Capture the cell that displays the provided text and extract its [x, y] central coordinate. 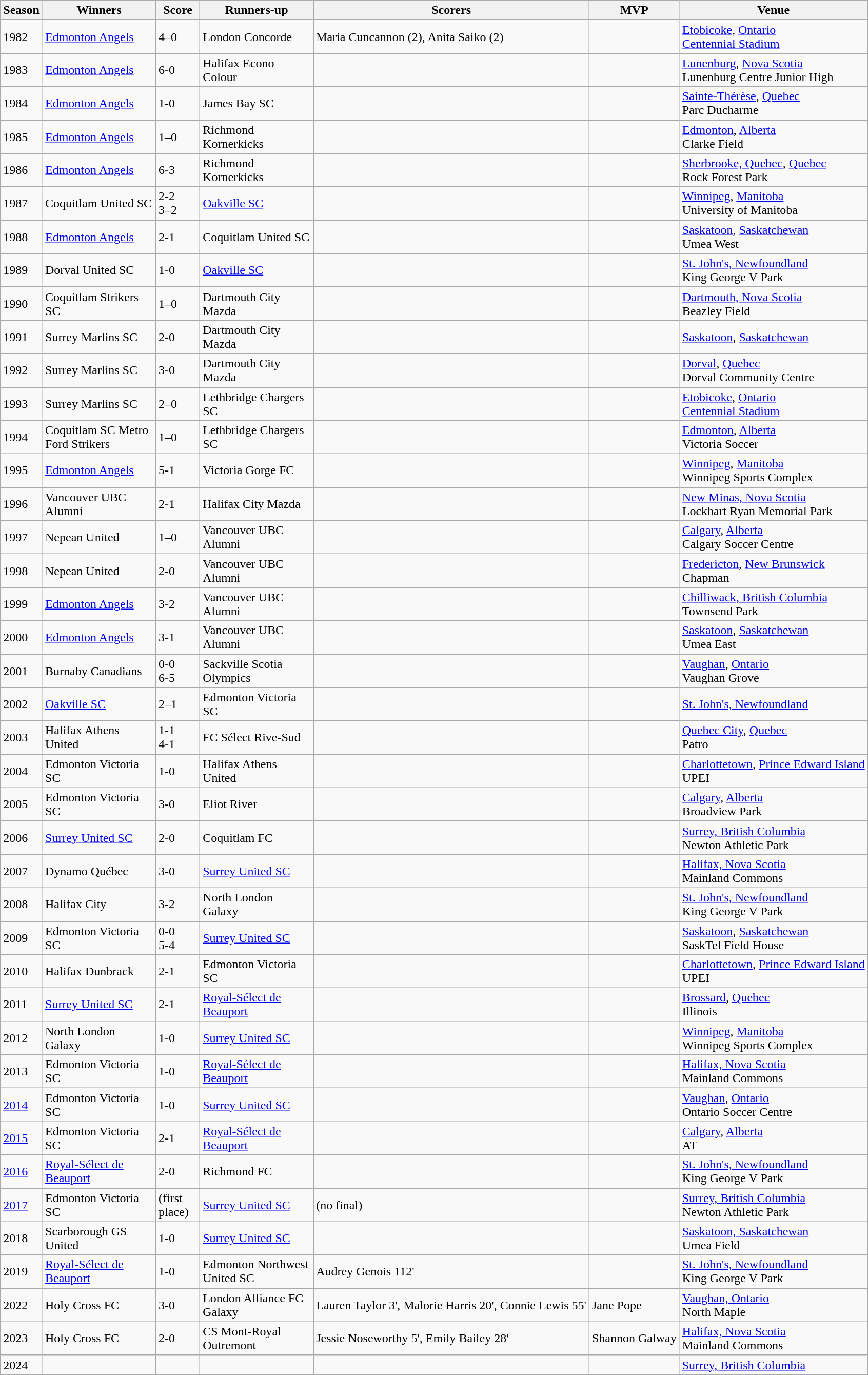
Burnaby Canadians [98, 671]
2016 [22, 1172]
Fredericton, New BrunswickChapman [774, 571]
2015 [22, 1138]
Edmonton Northwest United SC [257, 1271]
Scarborough GS United [98, 1239]
Sainte-Thérèse, QuebecParc Ducharme [774, 104]
5-1 [178, 471]
2018 [22, 1239]
Dorval, QuebecDorval Community Centre [774, 370]
Calgary, AlbertaCalgary Soccer Centre [774, 538]
2023 [22, 1338]
Coquitlam SC Metro Ford Strikers [98, 437]
0-0 5-4 [178, 938]
1985 [22, 136]
Saskatoon, Saskatchewan [774, 337]
Victoria Gorge FC [257, 471]
1992 [22, 370]
1987 [22, 203]
1997 [22, 538]
2-2 3–2 [178, 203]
Jessie Noseworthy 5', Emily Bailey 28' [451, 1338]
Halifax Dunbrack [98, 972]
Score [178, 10]
Saskatoon, SaskatchewanUmea East [774, 637]
2024 [22, 1365]
Vaughan, OntarioOntario Soccer Centre [774, 1105]
1984 [22, 104]
1994 [22, 437]
Coquitlam Strikers SC [98, 304]
2002 [22, 704]
Vaughan, OntarioVaughan Grove [774, 671]
Winnipeg, ManitobaUniversity of Manitoba [774, 203]
1993 [22, 403]
Runners-up [257, 10]
Halifax City [98, 904]
London Concorde [257, 37]
2011 [22, 1005]
Saskatoon, SaskatchewanSaskTel Field House [774, 938]
2008 [22, 904]
1986 [22, 170]
Dynamo Québec [98, 871]
6-0 [178, 70]
Maria Cuncannon (2), Anita Saiko (2) [451, 37]
(first place) [178, 1205]
Brossard, QuebecIllinois [774, 1005]
Halifax Econo Colour [257, 70]
1998 [22, 571]
Winners [98, 10]
MVP [634, 10]
Richmond FC [257, 1172]
2001 [22, 671]
London Alliance FC Galaxy [257, 1305]
1989 [22, 270]
1999 [22, 604]
2005 [22, 804]
Saskatoon, SaskatchewanUmea Field [774, 1239]
2010 [22, 972]
2009 [22, 938]
2012 [22, 1038]
James Bay SC [257, 104]
New Minas, Nova ScotiaLockhart Ryan Memorial Park [774, 504]
Vaughan, OntarioNorth Maple [774, 1305]
Quebec City, QuebecPatro [774, 738]
2007 [22, 871]
2–1 [178, 704]
Scorers [451, 10]
2017 [22, 1205]
Season [22, 10]
Lunenburg, Nova ScotiaLunenburg Centre Junior High [774, 70]
2019 [22, 1271]
3-1 [178, 637]
Calgary, AlbertaAT [774, 1138]
Dartmouth, Nova ScotiaBeazley Field [774, 304]
1982 [22, 37]
(no final) [451, 1205]
2006 [22, 837]
1991 [22, 337]
Lauren Taylor 3', Malorie Harris 20', Connie Lewis 55' [451, 1305]
Sackville Scotia Olympics [257, 671]
Dorval United SC [98, 270]
1996 [22, 504]
Edmonton, AlbertaVictoria Soccer [774, 437]
Chilliwack, British ColumbiaTownsend Park [774, 604]
2013 [22, 1071]
Shannon Galway [634, 1338]
1990 [22, 304]
2004 [22, 771]
Sherbrooke, Quebec, QuebecRock Forest Park [774, 170]
0-0 6-5 [178, 671]
6-3 [178, 170]
Saskatoon, SaskatchewanUmea West [774, 237]
Halifax City Mazda [257, 504]
2000 [22, 637]
1995 [22, 471]
1-1 4-1 [178, 738]
1988 [22, 237]
2–0 [178, 403]
Audrey Genois 112' [451, 1271]
St. John's, Newfoundland [774, 704]
4–0 [178, 37]
Calgary, AlbertaBroadview Park [774, 804]
Surrey, British Columbia [774, 1365]
Coquitlam FC [257, 837]
1983 [22, 70]
FC Sélect Rive-Sud [257, 738]
CS Mont-Royal Outremont [257, 1338]
Edmonton, AlbertaClarke Field [774, 136]
Venue [774, 10]
2022 [22, 1305]
Eliot River [257, 804]
2003 [22, 738]
2014 [22, 1105]
Jane Pope [634, 1305]
